Output the [x, y] coordinate of the center of the cell containing the given text.  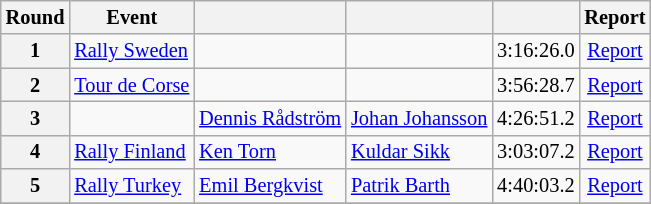
Event [132, 17]
3:56:28.7 [536, 85]
5 [36, 186]
1 [36, 51]
Ken Torn [270, 152]
Tour de Corse [132, 85]
Johan Johansson [419, 118]
Rally Sweden [132, 51]
Kuldar Sikk [419, 152]
4 [36, 152]
4:26:51.2 [536, 118]
3:16:26.0 [536, 51]
4:40:03.2 [536, 186]
Emil Bergkvist [270, 186]
Rally Turkey [132, 186]
Dennis Rådström [270, 118]
2 [36, 85]
Patrik Barth [419, 186]
3 [36, 118]
3:03:07.2 [536, 152]
Round [36, 17]
Rally Finland [132, 152]
